Detect which cell encompasses the target text, then output its (x, y) center coordinate. 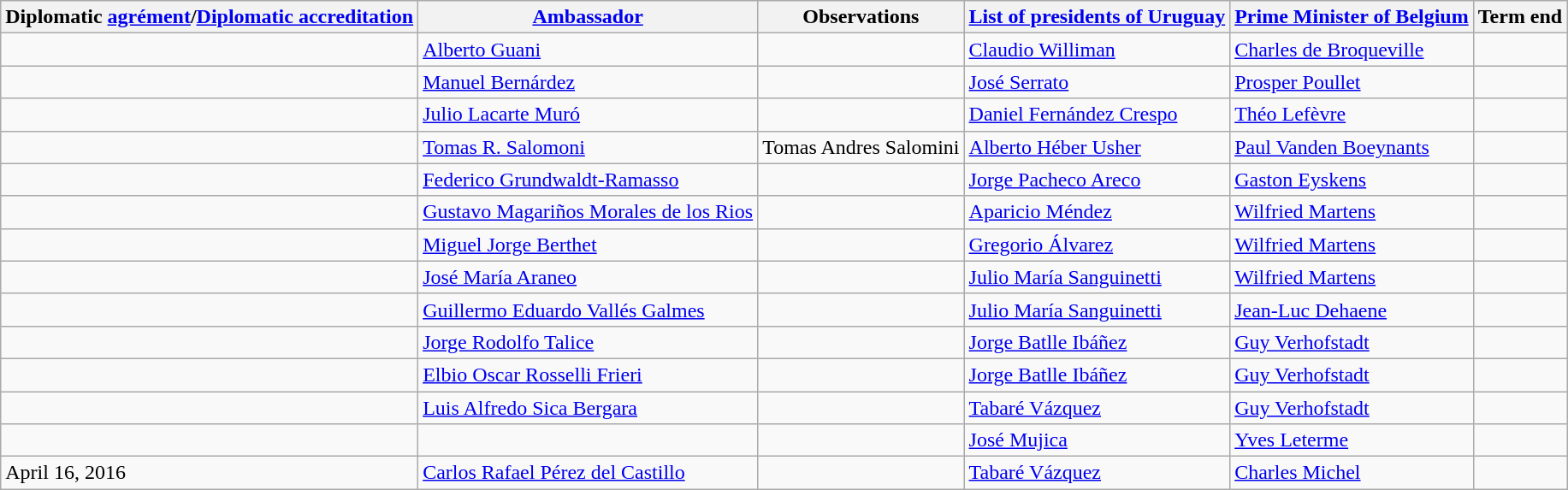
Claudio Williman (1097, 50)
Diplomatic agrément/Diplomatic accreditation (210, 17)
Théo Lefèvre (1352, 115)
Gustavo Magariños Morales de los Rios (589, 212)
April 16, 2016 (210, 473)
Tomas Andres Salomini (861, 147)
Aparicio Méndez (1097, 212)
Yves Leterme (1352, 440)
José Mujica (1097, 440)
Jorge Rodolfo Talice (589, 342)
Alberto Guani (589, 50)
Julio Lacarte Muró (589, 115)
José Serrato (1097, 82)
Gaston Eyskens (1352, 180)
Observations (861, 17)
Charles Michel (1352, 473)
Charles de Broqueville (1352, 50)
Luis Alfredo Sica Bergara (589, 408)
Gregorio Álvarez (1097, 245)
Alberto Héber Usher (1097, 147)
Manuel Bernárdez (589, 82)
Guillermo Eduardo Vallés Galmes (589, 310)
Miguel Jorge Berthet (589, 245)
Term end (1520, 17)
Carlos Rafael Pérez del Castillo (589, 473)
Prosper Poullet (1352, 82)
Paul Vanden Boeynants (1352, 147)
Ambassador (589, 17)
Elbio Oscar Rosselli Frieri (589, 375)
Federico Grundwaldt-Ramasso (589, 180)
Jean-Luc Dehaene (1352, 310)
Daniel Fernández Crespo (1097, 115)
José María Araneo (589, 277)
Jorge Pacheco Areco (1097, 180)
Prime Minister of Belgium (1352, 17)
Tomas R. Salomoni (589, 147)
List of presidents of Uruguay (1097, 17)
